Detect which cell encompasses the target text, then output its (x, y) center coordinate. 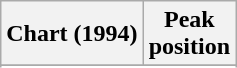
Chart (1994) (72, 34)
Peakposition (189, 34)
